Return the (x, y) coordinate for the center point of the cell that contains the specified text.  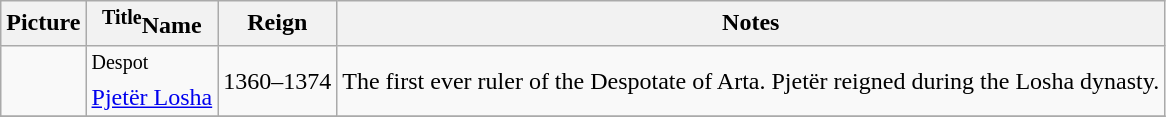
TitleName (152, 24)
Picture (44, 24)
The first ever ruler of the Despotate of Arta. Pjetër reigned during the Losha dynasty. (751, 81)
DespotPjetër Losha (152, 81)
1360–1374 (278, 81)
Reign (278, 24)
Notes (751, 24)
